Pinpoint the cell where the given text exists, returning its [X, Y] midpoint coordinate. 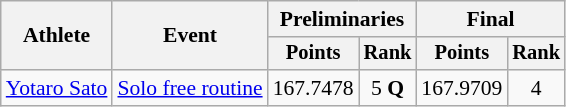
Athlete [57, 36]
Yotaro Sato [57, 88]
167.9709 [462, 88]
Event [190, 36]
Final [490, 19]
4 [536, 88]
167.7478 [314, 88]
5 Q [388, 88]
Preliminaries [342, 19]
Solo free routine [190, 88]
